Detect which cell encompasses the target text, then output its [x, y] center coordinate. 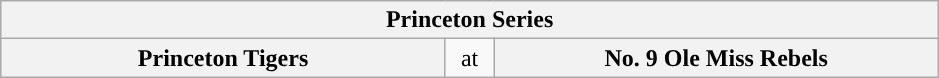
Princeton Series [470, 20]
Princeton Tigers [224, 58]
No. 9 Ole Miss Rebels [716, 58]
at [470, 58]
